From the cell containing the given text, extract its center point as (X, Y) coordinate. 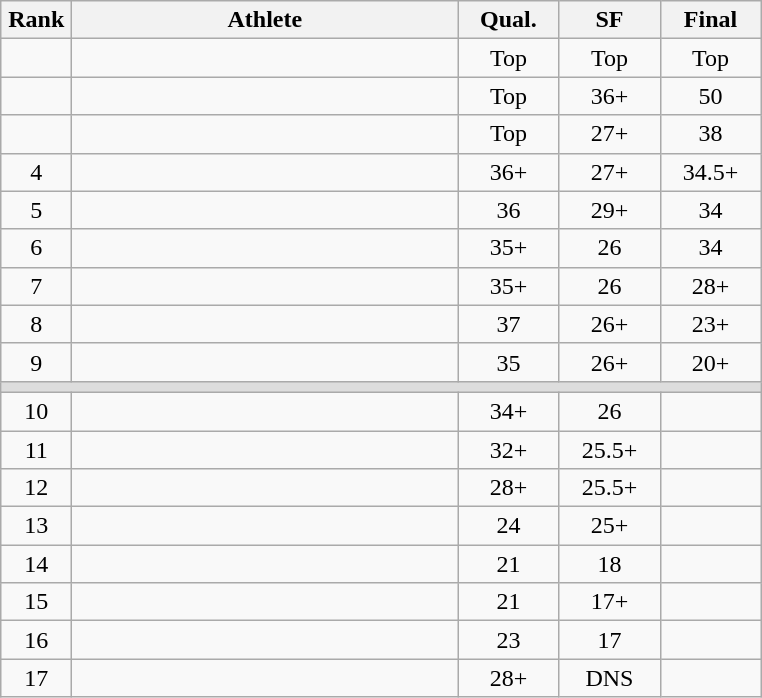
4 (36, 172)
Final (710, 20)
7 (36, 286)
34.5+ (710, 172)
23 (508, 640)
36 (508, 210)
29+ (610, 210)
11 (36, 449)
8 (36, 324)
9 (36, 362)
34+ (508, 411)
12 (36, 488)
35 (508, 362)
50 (710, 96)
SF (610, 20)
13 (36, 526)
5 (36, 210)
10 (36, 411)
14 (36, 564)
16 (36, 640)
20+ (710, 362)
25+ (610, 526)
DNS (610, 678)
32+ (508, 449)
Athlete (265, 20)
17+ (610, 602)
18 (610, 564)
37 (508, 324)
15 (36, 602)
Rank (36, 20)
23+ (710, 324)
24 (508, 526)
Qual. (508, 20)
6 (36, 248)
38 (710, 134)
